Identify which cell holds the provided text, then report its (X, Y) central coordinate. 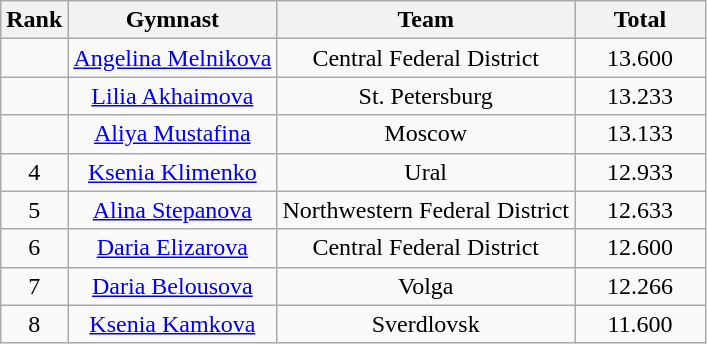
12.600 (640, 248)
12.933 (640, 172)
Lilia Akhaimova (172, 96)
7 (34, 286)
Ksenia Kamkova (172, 324)
5 (34, 210)
Northwestern Federal District (426, 210)
Angelina Melnikova (172, 58)
12.633 (640, 210)
Total (640, 20)
Ksenia Klimenko (172, 172)
Alina Stepanova (172, 210)
13.233 (640, 96)
St. Petersburg (426, 96)
Daria Elizarova (172, 248)
Gymnast (172, 20)
13.133 (640, 134)
Sverdlovsk (426, 324)
13.600 (640, 58)
6 (34, 248)
Volga (426, 286)
Moscow (426, 134)
Aliya Mustafina (172, 134)
Rank (34, 20)
11.600 (640, 324)
12.266 (640, 286)
4 (34, 172)
Team (426, 20)
Ural (426, 172)
Daria Belousova (172, 286)
8 (34, 324)
